Search for the cell housing the specified text and yield its (x, y) center coordinate. 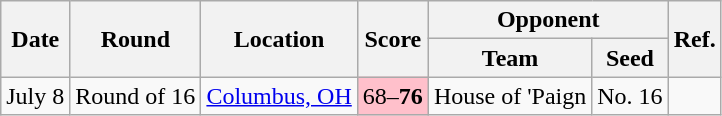
Date (36, 39)
68–76 (392, 96)
Ref. (694, 39)
Columbus, OH (279, 96)
Score (392, 39)
Location (279, 39)
House of 'Paign (510, 96)
Opponent (548, 20)
Round (136, 39)
Team (510, 58)
No. 16 (630, 96)
Seed (630, 58)
Round of 16 (136, 96)
July 8 (36, 96)
